Return the (X, Y) coordinate for the center point of the cell that contains the specified text.  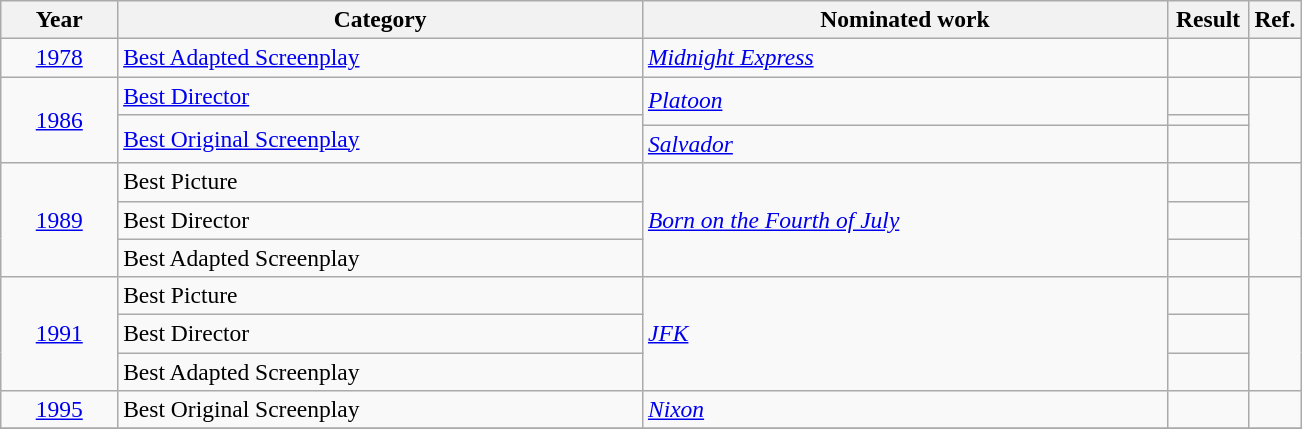
1991 (60, 333)
Category (380, 19)
Year (60, 19)
Result (1208, 19)
Ref. (1275, 19)
1978 (60, 57)
1986 (60, 120)
Born on the Fourth of July (906, 220)
Salvador (906, 144)
JFK (906, 333)
1995 (60, 409)
Nixon (906, 409)
1989 (60, 220)
Platoon (906, 100)
Nominated work (906, 19)
Midnight Express (906, 57)
